Identify which cell holds the provided text, then report its (X, Y) central coordinate. 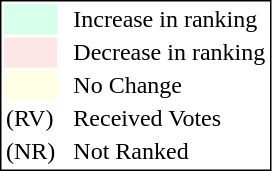
Decrease in ranking (170, 53)
(NR) (30, 151)
(RV) (30, 119)
No Change (170, 85)
Not Ranked (170, 151)
Received Votes (170, 119)
Increase in ranking (170, 19)
